Return (x, y) of the center of cell containing provided text 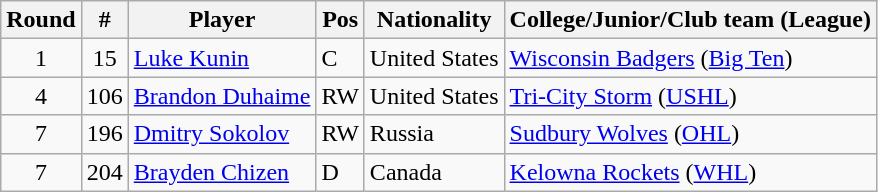
Brayden Chizen (222, 172)
4 (41, 96)
Luke Kunin (222, 58)
Dmitry Sokolov (222, 134)
Wisconsin Badgers (Big Ten) (690, 58)
Kelowna Rockets (WHL) (690, 172)
Nationality (434, 20)
D (340, 172)
Round (41, 20)
College/Junior/Club team (League) (690, 20)
Player (222, 20)
Sudbury Wolves (OHL) (690, 134)
204 (104, 172)
Pos (340, 20)
Brandon Duhaime (222, 96)
15 (104, 58)
Russia (434, 134)
C (340, 58)
106 (104, 96)
Tri-City Storm (USHL) (690, 96)
Canada (434, 172)
1 (41, 58)
196 (104, 134)
# (104, 20)
